Return (x, y) of the center of cell containing provided text 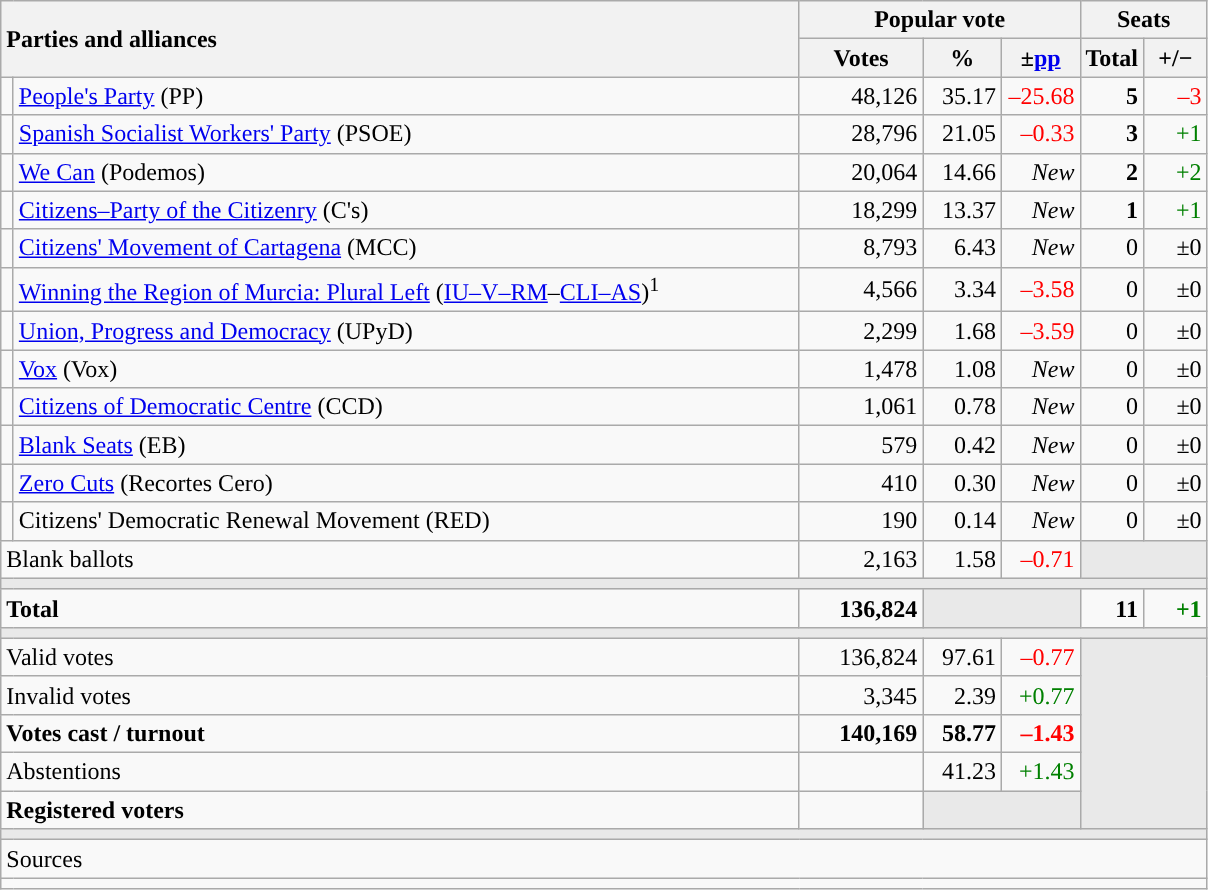
–25.68 (1040, 96)
0.42 (962, 445)
+/− (1176, 58)
410 (861, 483)
3.34 (962, 290)
3,345 (861, 695)
Popular vote (940, 20)
21.05 (962, 134)
20,064 (861, 172)
1 (1112, 210)
1,478 (861, 369)
–3.58 (1040, 290)
Citizens' Movement of Cartagena (MCC) (406, 248)
Citizens of Democratic Centre (CCD) (406, 407)
Valid votes (400, 657)
4,566 (861, 290)
0.30 (962, 483)
+1.43 (1040, 772)
2 (1112, 172)
13.37 (962, 210)
Votes (861, 58)
5 (1112, 96)
–0.77 (1040, 657)
Blank Seats (EB) (406, 445)
Registered voters (400, 810)
2.39 (962, 695)
–0.71 (1040, 559)
Blank ballots (400, 559)
Winning the Region of Murcia: Plural Left (IU–V–RM–CLI–AS)1 (406, 290)
35.17 (962, 96)
11 (1112, 608)
1.58 (962, 559)
2,299 (861, 331)
–1.43 (1040, 733)
Votes cast / turnout (400, 733)
People's Party (PP) (406, 96)
Invalid votes (400, 695)
58.77 (962, 733)
48,126 (861, 96)
1.68 (962, 331)
–3 (1176, 96)
0.14 (962, 521)
Union, Progress and Democracy (UPyD) (406, 331)
Seats (1144, 20)
579 (861, 445)
6.43 (962, 248)
Sources (604, 859)
28,796 (861, 134)
8,793 (861, 248)
0.78 (962, 407)
190 (861, 521)
Citizens–Party of the Citizenry (C's) (406, 210)
Spanish Socialist Workers' Party (PSOE) (406, 134)
3 (1112, 134)
Zero Cuts (Recortes Cero) (406, 483)
2,163 (861, 559)
1,061 (861, 407)
97.61 (962, 657)
1.08 (962, 369)
14.66 (962, 172)
41.23 (962, 772)
+2 (1176, 172)
18,299 (861, 210)
140,169 (861, 733)
Vox (Vox) (406, 369)
–3.59 (1040, 331)
±pp (1040, 58)
Parties and alliances (400, 39)
+0.77 (1040, 695)
Citizens' Democratic Renewal Movement (RED) (406, 521)
Abstentions (400, 772)
We Can (Podemos) (406, 172)
% (962, 58)
–0.33 (1040, 134)
